For the text-containing cell, return its midpoint in [x, y] coordinate format. 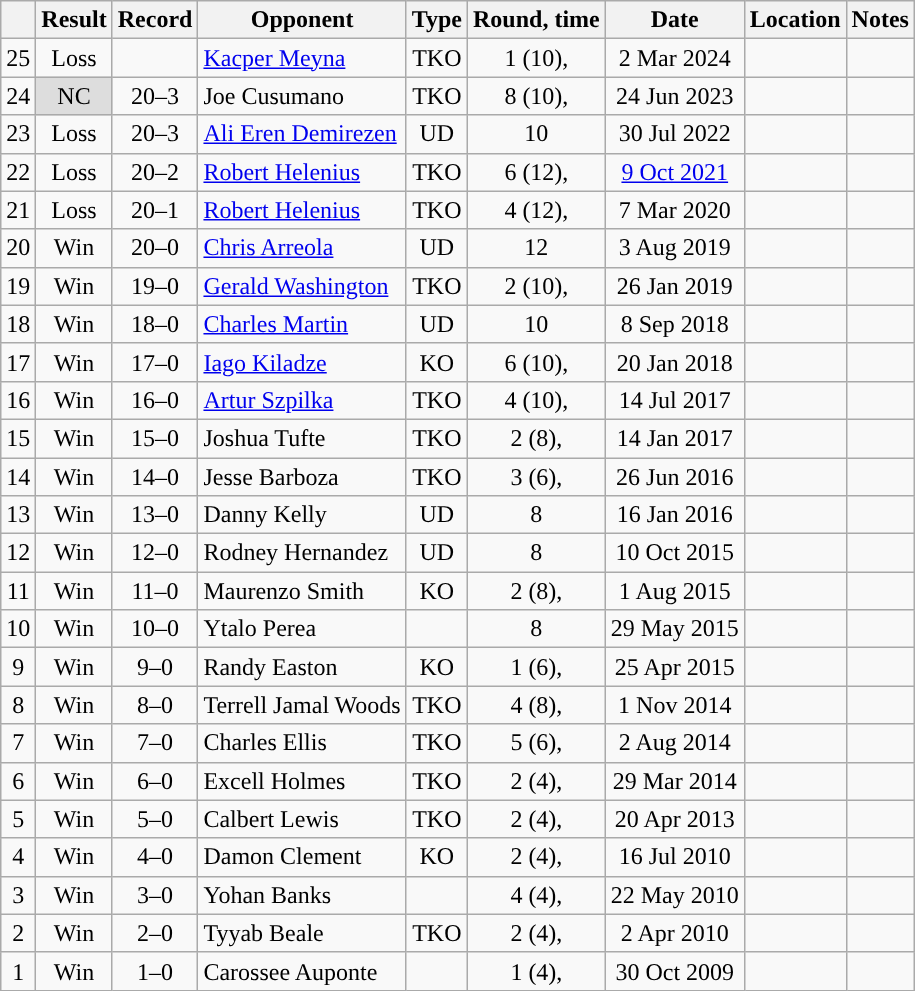
23 [18, 134]
26 Jan 2019 [674, 286]
Charles Ellis [302, 743]
3 (6), [537, 477]
6 (12), [537, 172]
20–0 [155, 248]
25 [18, 58]
Rodney Hernandez [302, 553]
8 Sep 2018 [674, 324]
Terrell Jamal Woods [302, 705]
20 Jan 2018 [674, 362]
12–0 [155, 553]
4 (10), [537, 400]
2 Mar 2024 [674, 58]
17–0 [155, 362]
3–0 [155, 895]
20 Apr 2013 [674, 819]
30 Oct 2009 [674, 971]
13 [18, 515]
Opponent [302, 20]
Result [74, 20]
2 [18, 933]
Ytalo Perea [302, 629]
7 [18, 743]
Joe Cusumano [302, 96]
2–0 [155, 933]
Notes [880, 20]
7–0 [155, 743]
17 [18, 362]
Charles Martin [302, 324]
Excell Holmes [302, 781]
8–0 [155, 705]
20 [18, 248]
3 Aug 2019 [674, 248]
6 (10), [537, 362]
Record [155, 20]
Joshua Tufte [302, 438]
Iago Kiladze [302, 362]
Location [795, 20]
14 [18, 477]
Kacper Meyna [302, 58]
18 [18, 324]
4 (12), [537, 210]
29 May 2015 [674, 629]
Artur Szpilka [302, 400]
1 (6), [537, 667]
19–0 [155, 286]
16 Jul 2010 [674, 857]
5 (6), [537, 743]
30 Jul 2022 [674, 134]
20–2 [155, 172]
10 Oct 2015 [674, 553]
11–0 [155, 591]
2 Apr 2010 [674, 933]
19 [18, 286]
16 [18, 400]
9 Oct 2021 [674, 172]
2 (10), [537, 286]
6–0 [155, 781]
6 [18, 781]
Round, time [537, 20]
4–0 [155, 857]
1 (4), [537, 971]
5–0 [155, 819]
Maurenzo Smith [302, 591]
15–0 [155, 438]
15 [18, 438]
3 [18, 895]
1 Aug 2015 [674, 591]
Yohan Banks [302, 895]
1–0 [155, 971]
14–0 [155, 477]
Danny Kelly [302, 515]
4 (4), [537, 895]
8 (10), [537, 96]
11 [18, 591]
9 [18, 667]
1 [18, 971]
26 Jun 2016 [674, 477]
Chris Arreola [302, 248]
Gerald Washington [302, 286]
18–0 [155, 324]
Jesse Barboza [302, 477]
22 [18, 172]
14 Jul 2017 [674, 400]
Carossee Auponte [302, 971]
14 Jan 2017 [674, 438]
21 [18, 210]
NC [74, 96]
25 Apr 2015 [674, 667]
1 (10), [537, 58]
Damon Clement [302, 857]
4 [18, 857]
9–0 [155, 667]
4 (8), [537, 705]
20–1 [155, 210]
Calbert Lewis [302, 819]
29 Mar 2014 [674, 781]
13–0 [155, 515]
24 Jun 2023 [674, 96]
Type [436, 20]
Date [674, 20]
1 Nov 2014 [674, 705]
16 Jan 2016 [674, 515]
5 [18, 819]
Randy Easton [302, 667]
7 Mar 2020 [674, 210]
22 May 2010 [674, 895]
Ali Eren Demirezen [302, 134]
16–0 [155, 400]
Tyyab Beale [302, 933]
10–0 [155, 629]
2 Aug 2014 [674, 743]
24 [18, 96]
